Pinpoint the cell where the given text exists, returning its [x, y] midpoint coordinate. 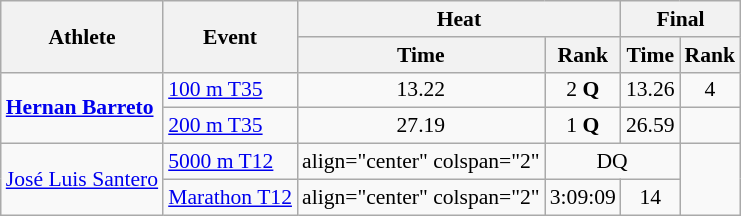
Heat [459, 19]
Athlete [82, 36]
Marathon T12 [230, 197]
4 [710, 90]
100 m T35 [230, 90]
Hernan Barreto [82, 108]
5000 m T12 [230, 162]
DQ [612, 162]
Event [230, 36]
26.59 [650, 126]
13.26 [650, 90]
27.19 [421, 126]
2 Q [583, 90]
1 Q [583, 126]
13.22 [421, 90]
3:09:09 [583, 197]
Final [680, 19]
José Luis Santero [82, 180]
200 m T35 [230, 126]
14 [650, 197]
